From the cell containing the given text, extract its center point as [x, y] coordinate. 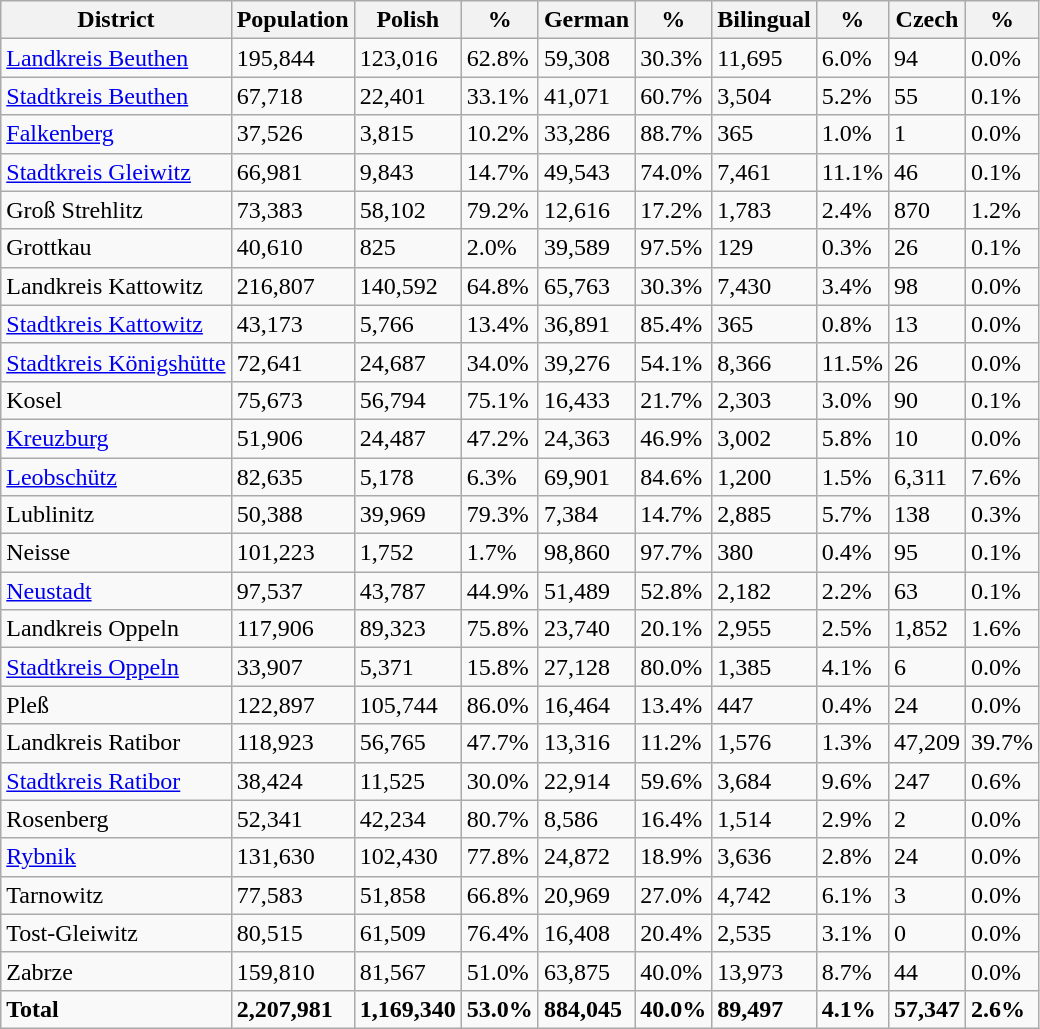
22,914 [586, 781]
75,673 [292, 400]
0 [926, 933]
34.0% [500, 362]
24,687 [408, 362]
22,401 [408, 96]
10 [926, 438]
1,385 [764, 667]
18.9% [674, 857]
61,509 [408, 933]
77,583 [292, 895]
75.1% [500, 400]
21.7% [674, 400]
0.6% [1002, 781]
1.6% [1002, 629]
1.3% [852, 743]
5,766 [408, 324]
159,810 [292, 971]
131,630 [292, 857]
11.1% [852, 172]
37,526 [292, 134]
2.0% [500, 248]
884,045 [586, 1009]
8,586 [586, 819]
62.8% [500, 58]
2,885 [764, 515]
118,923 [292, 743]
66,981 [292, 172]
16,433 [586, 400]
52,341 [292, 819]
3.0% [852, 400]
60.7% [674, 96]
Stadtkreis Beuthen [116, 96]
9.6% [852, 781]
Stadtkreis Gleiwitz [116, 172]
33,907 [292, 667]
7,461 [764, 172]
13,316 [586, 743]
73,383 [292, 210]
53.0% [500, 1009]
20.1% [674, 629]
8,366 [764, 362]
138 [926, 515]
140,592 [408, 286]
56,765 [408, 743]
825 [408, 248]
80,515 [292, 933]
79.2% [500, 210]
1,752 [408, 553]
1,200 [764, 477]
2,535 [764, 933]
86.0% [500, 705]
6.0% [852, 58]
11,695 [764, 58]
2.4% [852, 210]
58,102 [408, 210]
43,173 [292, 324]
39.7% [1002, 743]
Groß Strehlitz [116, 210]
Total [116, 1009]
12,616 [586, 210]
123,016 [408, 58]
3,684 [764, 781]
24,363 [586, 438]
46.9% [674, 438]
Czech [926, 20]
7,384 [586, 515]
Falkenberg [116, 134]
57,347 [926, 1009]
63,875 [586, 971]
11,525 [408, 781]
380 [764, 553]
102,430 [408, 857]
13 [926, 324]
46 [926, 172]
90 [926, 400]
1,576 [764, 743]
38,424 [292, 781]
2.9% [852, 819]
216,807 [292, 286]
49,543 [586, 172]
20,969 [586, 895]
Stadtkreis Oppeln [116, 667]
98 [926, 286]
Landkreis Kattowitz [116, 286]
44 [926, 971]
47,209 [926, 743]
24,872 [586, 857]
55 [926, 96]
40,610 [292, 248]
15.8% [500, 667]
80.0% [674, 667]
94 [926, 58]
2,955 [764, 629]
Tarnowitz [116, 895]
66.8% [500, 895]
97,537 [292, 591]
54.1% [674, 362]
16.4% [674, 819]
2,182 [764, 591]
2.5% [852, 629]
79.3% [500, 515]
4,742 [764, 895]
3.4% [852, 286]
2,207,981 [292, 1009]
17.2% [674, 210]
50,388 [292, 515]
1.0% [852, 134]
Stadtkreis Kattowitz [116, 324]
84.6% [674, 477]
97.7% [674, 553]
Pleß [116, 705]
51.0% [500, 971]
98,860 [586, 553]
Tost-Gleiwitz [116, 933]
Neisse [116, 553]
7,430 [764, 286]
870 [926, 210]
27,128 [586, 667]
117,906 [292, 629]
1 [926, 134]
44.9% [500, 591]
75.8% [500, 629]
Landkreis Oppeln [116, 629]
German [586, 20]
6 [926, 667]
51,858 [408, 895]
447 [764, 705]
36,891 [586, 324]
2.8% [852, 857]
1,852 [926, 629]
1.2% [1002, 210]
72,641 [292, 362]
20.4% [674, 933]
47.7% [500, 743]
65,763 [586, 286]
7.6% [1002, 477]
Population [292, 20]
5,178 [408, 477]
74.0% [674, 172]
1,169,340 [408, 1009]
59,308 [586, 58]
0.8% [852, 324]
13,973 [764, 971]
1.5% [852, 477]
30.0% [500, 781]
2.6% [1002, 1009]
85.4% [674, 324]
47.2% [500, 438]
89,323 [408, 629]
64.8% [500, 286]
105,744 [408, 705]
3,002 [764, 438]
16,464 [586, 705]
33.1% [500, 96]
11.2% [674, 743]
Landkreis Beuthen [116, 58]
81,567 [408, 971]
39,589 [586, 248]
1,783 [764, 210]
Grottkau [116, 248]
6.3% [500, 477]
Stadtkreis Ratibor [116, 781]
Stadtkreis Königshütte [116, 362]
Leobschütz [116, 477]
1.7% [500, 553]
Kosel [116, 400]
Lublinitz [116, 515]
Kreuzburg [116, 438]
27.0% [674, 895]
3,504 [764, 96]
63 [926, 591]
Neustadt [116, 591]
67,718 [292, 96]
11.5% [852, 362]
76.4% [500, 933]
2,303 [764, 400]
2 [926, 819]
69,901 [586, 477]
89,497 [764, 1009]
97.5% [674, 248]
District [116, 20]
5.7% [852, 515]
82,635 [292, 477]
59.6% [674, 781]
24,487 [408, 438]
33,286 [586, 134]
51,489 [586, 591]
3,815 [408, 134]
9,843 [408, 172]
Rosenberg [116, 819]
52.8% [674, 591]
Landkreis Ratibor [116, 743]
23,740 [586, 629]
3 [926, 895]
1,514 [764, 819]
Rybnik [116, 857]
6,311 [926, 477]
195,844 [292, 58]
10.2% [500, 134]
8.7% [852, 971]
39,276 [586, 362]
3,636 [764, 857]
5.2% [852, 96]
5.8% [852, 438]
51,906 [292, 438]
42,234 [408, 819]
Polish [408, 20]
5,371 [408, 667]
56,794 [408, 400]
101,223 [292, 553]
Bilingual [764, 20]
77.8% [500, 857]
41,071 [586, 96]
Zabrze [116, 971]
80.7% [500, 819]
122,897 [292, 705]
3.1% [852, 933]
95 [926, 553]
247 [926, 781]
88.7% [674, 134]
6.1% [852, 895]
2.2% [852, 591]
39,969 [408, 515]
129 [764, 248]
16,408 [586, 933]
43,787 [408, 591]
